Return the [X, Y] coordinate for the center point of the cell that contains the specified text.  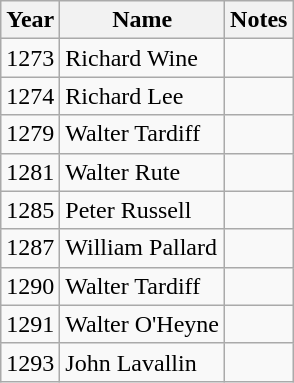
1291 [30, 324]
Peter Russell [142, 210]
1293 [30, 362]
Notes [259, 20]
1290 [30, 286]
William Pallard [142, 248]
1281 [30, 172]
Richard Lee [142, 96]
1285 [30, 210]
1274 [30, 96]
Walter Rute [142, 172]
John Lavallin [142, 362]
1273 [30, 58]
Name [142, 20]
Richard Wine [142, 58]
1287 [30, 248]
Walter O'Heyne [142, 324]
Year [30, 20]
1279 [30, 134]
